Return (x, y) of the center of cell containing provided text 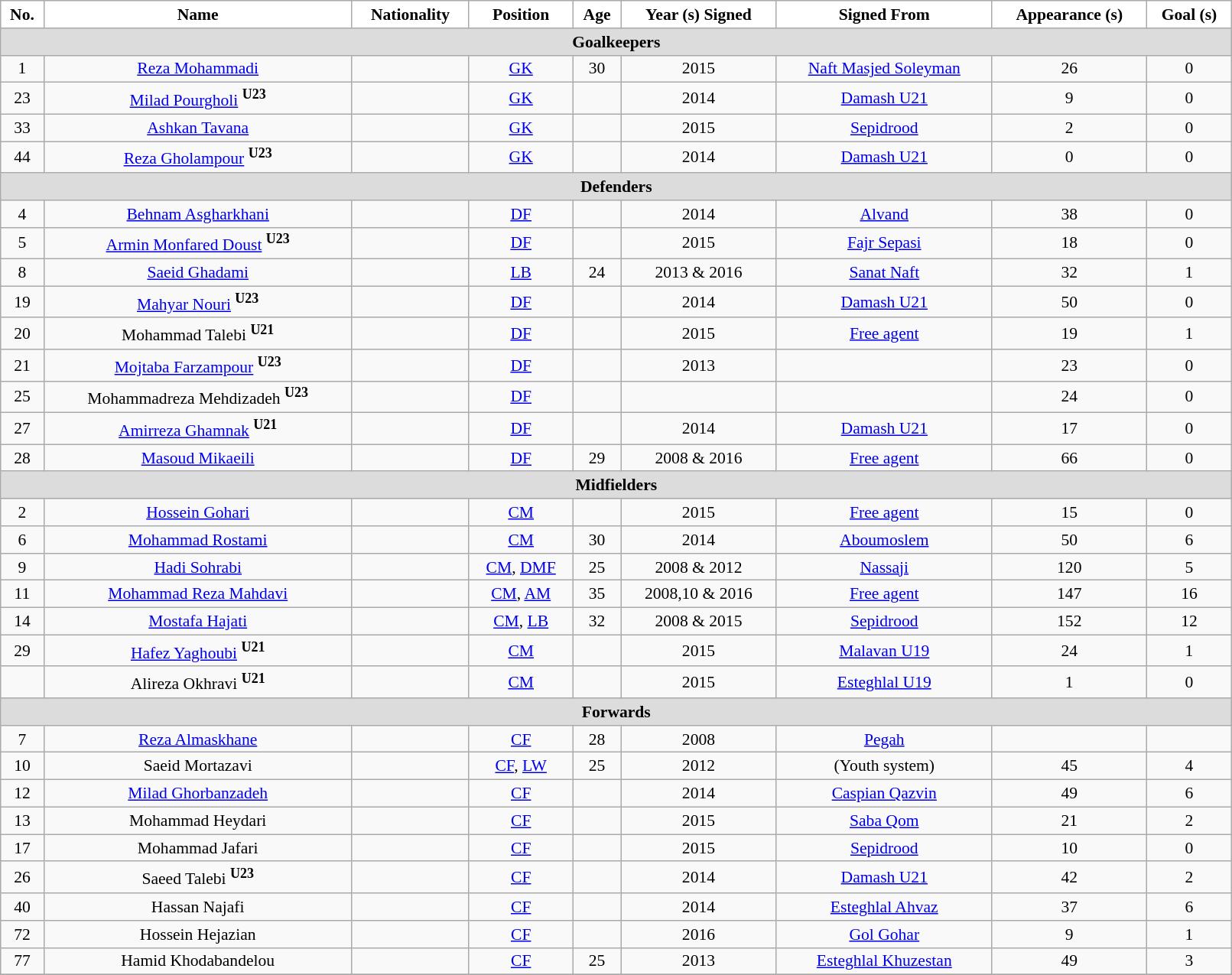
Hadi Sohrabi (197, 567)
40 (22, 907)
42 (1069, 878)
Forwards (616, 712)
2016 (699, 934)
Hafez Yaghoubi U21 (197, 650)
Mostafa Hajati (197, 622)
Saeid Mortazavi (197, 766)
No. (22, 15)
Gol Gohar (884, 934)
35 (597, 594)
Hassan Najafi (197, 907)
Midfielders (616, 486)
Signed From (884, 15)
15 (1069, 512)
Aboumoslem (884, 540)
152 (1069, 622)
Behnam Asgharkhani (197, 214)
(Youth system) (884, 766)
66 (1069, 458)
Goal (s) (1189, 15)
Nassaji (884, 567)
Armin Monfared Doust U23 (197, 243)
38 (1069, 214)
Mohammad Rostami (197, 540)
Mohammadreza Mehdizadeh U23 (197, 396)
Esteghlal Khuzestan (884, 961)
Pegah (884, 739)
Milad Pourgholi U23 (197, 98)
LB (522, 273)
16 (1189, 594)
Mahyar Nouri U23 (197, 301)
72 (22, 934)
Alvand (884, 214)
CM, DMF (522, 567)
Naft Masjed Soleyman (884, 69)
7 (22, 739)
Ashkan Tavana (197, 128)
Nationality (410, 15)
Saba Qom (884, 821)
Alireza Okhravi U21 (197, 682)
Appearance (s) (1069, 15)
44 (22, 158)
2008,10 & 2016 (699, 594)
27 (22, 428)
Hamid Khodabandelou (197, 961)
Mojtaba Farzampour U23 (197, 366)
Fajr Sepasi (884, 243)
Saeed Talebi U23 (197, 878)
Esteghlal U19 (884, 682)
11 (22, 594)
Saeid Ghadami (197, 273)
13 (22, 821)
Age (597, 15)
Goalkeepers (616, 42)
Year (s) Signed (699, 15)
33 (22, 128)
Reza Gholampour U23 (197, 158)
3 (1189, 961)
2012 (699, 766)
Esteghlal Ahvaz (884, 907)
2008 & 2016 (699, 458)
2008 & 2012 (699, 567)
Defenders (616, 187)
Name (197, 15)
Reza Mohammadi (197, 69)
37 (1069, 907)
Mohammad Talebi U21 (197, 333)
Hossein Gohari (197, 512)
Malavan U19 (884, 650)
CM, AM (522, 594)
Caspian Qazvin (884, 794)
Position (522, 15)
Mohammad Heydari (197, 821)
77 (22, 961)
147 (1069, 594)
CF, LW (522, 766)
Milad Ghorbanzadeh (197, 794)
120 (1069, 567)
Mohammad Jafari (197, 848)
2013 & 2016 (699, 273)
Hossein Hejazian (197, 934)
45 (1069, 766)
Sanat Naft (884, 273)
Reza Almaskhane (197, 739)
18 (1069, 243)
8 (22, 273)
2008 & 2015 (699, 622)
14 (22, 622)
20 (22, 333)
CM, LB (522, 622)
Mohammad Reza Mahdavi (197, 594)
Masoud Mikaeili (197, 458)
Amirreza Ghamnak U21 (197, 428)
2008 (699, 739)
